Locate the cell with the specified text and output its (x, y) center coordinate. 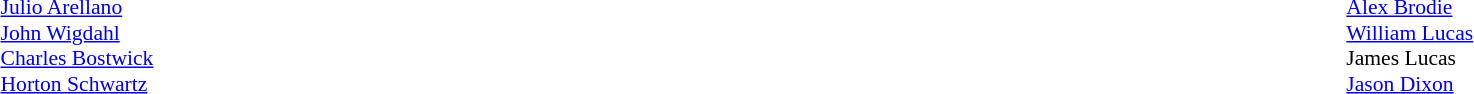
William Lucas (1410, 33)
Charles Bostwick (76, 59)
James Lucas (1410, 59)
John Wigdahl (76, 33)
